Locate the cell with the specified text and output its [x, y] center coordinate. 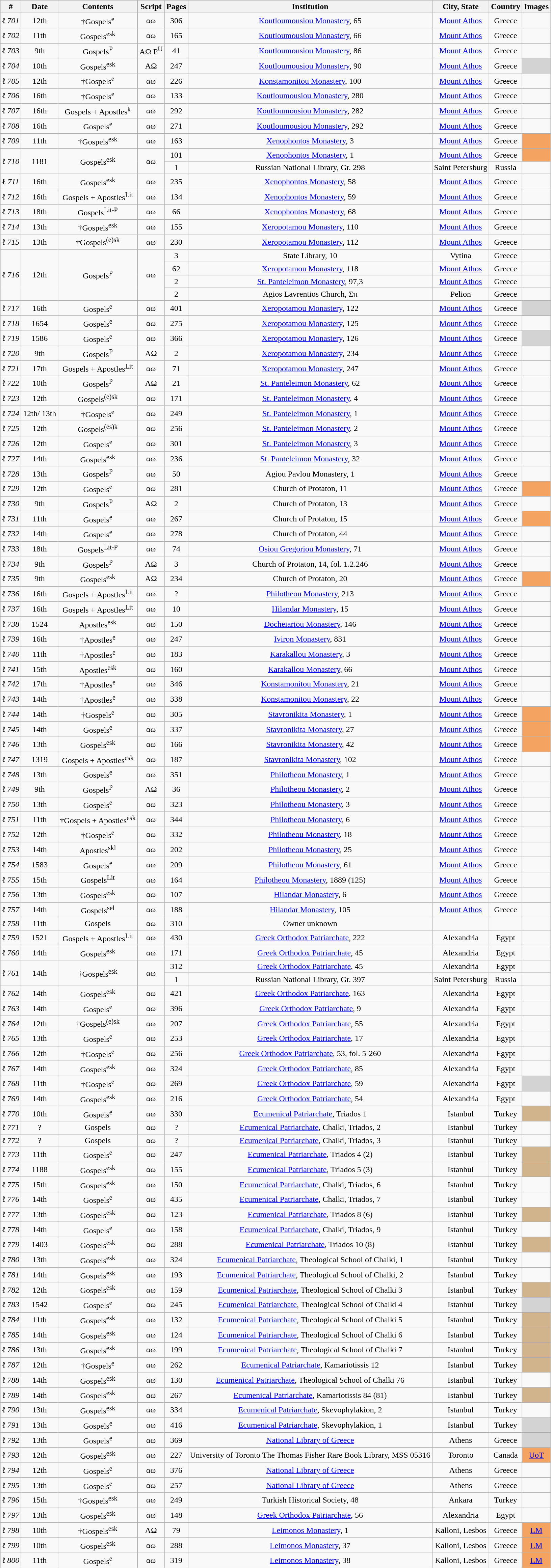
ℓ 711 [11, 182]
Philotheou Monastery, 6 [310, 819]
ℓ 703 [11, 51]
Agiou Pavlou Monastery, 1 [310, 474]
ℓ 719 [11, 338]
Pages [176, 7]
369 [176, 1440]
107 [176, 895]
148 [176, 1515]
Greek Orthodox Patriarchate, 59 [310, 1083]
Koutloumousiou Monastery, 66 [310, 36]
275 [176, 323]
University of Toronto The Thomas Fisher Rare Book Library, MSS 05316 [310, 1455]
GospelsLit [98, 880]
332 [176, 834]
ℓ 714 [11, 227]
Church of Protaton, 20 [310, 579]
271 [176, 126]
21 [176, 383]
401 [176, 308]
130 [176, 1380]
396 [176, 1008]
ℓ 736 [11, 594]
Xenophontos Monastery, 3 [310, 141]
Leimonos Monastery, 37 [310, 1546]
Koutloumousiou Monastery, 282 [310, 111]
334 [176, 1410]
ℓ 799 [11, 1546]
ℓ 716 [11, 275]
Stavronikita Monastery, 102 [310, 759]
St. Panteleimon Monastery, 2 [310, 429]
Xeropotamou Monastery, 110 [310, 227]
ℓ 778 [11, 1230]
ℓ 742 [11, 684]
134 [176, 196]
10 [176, 609]
ℓ 708 [11, 126]
Contents [98, 7]
ℓ 793 [11, 1455]
Date [40, 7]
ℓ 790 [11, 1410]
Apostlesskl [98, 850]
Ecumenical Patriarchate, Skevophylakion, 2 [310, 1410]
351 [176, 774]
133 [176, 96]
ℓ 756 [11, 895]
Ecumenical Patriarchate, Triados 4 (2) [310, 1154]
ℓ 709 [11, 141]
Koutloumousiou Monastery, 65 [310, 21]
Philotheou Monastery, 25 [310, 850]
Karakallou Monastery, 66 [310, 669]
ℓ 781 [11, 1275]
ℓ 794 [11, 1470]
Ecumenical Patriarchate, Theological School of Chalki 5 [310, 1320]
227 [176, 1455]
ℓ 730 [11, 504]
Philotheou Monastery, 3 [310, 805]
ℓ 744 [11, 714]
ℓ 791 [11, 1425]
ℓ 733 [11, 549]
Toronto [461, 1455]
163 [176, 141]
160 [176, 669]
Ecumenical Patriarchate, Chalki, Triados, 6 [310, 1185]
†Gospels + Apostlesesk [98, 819]
ΑΩ PU [151, 51]
Karakallou Monastery, 3 [310, 654]
301 [176, 443]
ℓ 705 [11, 81]
1319 [40, 759]
Stavronikita Monastery, 42 [310, 745]
Xeropotamou Monastery, 122 [310, 308]
ℓ 748 [11, 774]
79 [176, 1530]
Ecumenical Patriarchate, Theological School of Chalki 3 [310, 1290]
Konstamonitou Monastery, 100 [310, 81]
ℓ 769 [11, 1099]
Gospels(es)k [98, 429]
1181 [40, 161]
Koutloumousiou Monastery, 86 [310, 51]
202 [176, 850]
Xeropotamou Monastery, 112 [310, 242]
41 [176, 51]
ℓ 735 [11, 579]
ℓ 772 [11, 1140]
1586 [40, 338]
435 [176, 1199]
310 [176, 924]
Greek Orthodox Patriarchate, 163 [310, 994]
ℓ 706 [11, 96]
ℓ 800 [11, 1561]
ℓ 701 [11, 21]
Images [536, 7]
Greek Orthodox Patriarchate, 17 [310, 1039]
Ankara [461, 1501]
ℓ 770 [11, 1114]
ℓ 737 [11, 609]
ℓ 755 [11, 880]
209 [176, 865]
Koutloumousiou Monastery, 280 [310, 96]
ℓ 783 [11, 1305]
ℓ 739 [11, 639]
158 [176, 1230]
1654 [40, 323]
# [11, 7]
Ecumenical Patriarchate, Theological School of Chalki, 1 [310, 1260]
Xeropotamou Monastery, 118 [310, 269]
Ecumenical Patriarchate, Theological School of Chalki 6 [310, 1335]
344 [176, 819]
Russian National Library, Gr. 298 [310, 168]
1524 [40, 624]
ℓ 713 [11, 212]
430 [176, 938]
ℓ 712 [11, 196]
235 [176, 182]
ℓ 731 [11, 519]
Church of Protaton, 13 [310, 504]
123 [176, 1214]
71 [176, 369]
Gospels + Apostlesk [98, 111]
Philotheou Monastery, 61 [310, 865]
Gospelssel [98, 910]
Vytina [461, 256]
Russian National Library, Gr. 397 [310, 979]
ℓ 726 [11, 443]
12th/ 13th [40, 414]
UoT [536, 1455]
ℓ 738 [11, 624]
ℓ 764 [11, 1023]
Xeropotamou Monastery, 126 [310, 338]
257 [176, 1485]
ℓ 797 [11, 1515]
Hilandar Monastery, 15 [310, 609]
ℓ 740 [11, 654]
Gospels + Apostlesesk [98, 759]
Gospels(e)sk [98, 398]
ℓ 728 [11, 474]
Philotheou Monastery, 18 [310, 834]
Konstamonitou Monastery, 22 [310, 699]
ℓ 780 [11, 1260]
319 [176, 1561]
ℓ 768 [11, 1083]
Greek Orthodox Patriarchate, 54 [310, 1099]
323 [176, 805]
346 [176, 684]
ℓ 796 [11, 1501]
166 [176, 745]
Philotheou Monastery, 213 [310, 594]
Ecumenical Patriarchate, Triados 1 [310, 1114]
Ecumenical Patriarchate, Theological School of Chalki 76 [310, 1380]
St. Panteleimon Monastery, 62 [310, 383]
Agios Lavrentios Church, Σπ [310, 294]
366 [176, 338]
Osiou Gregoriou Monastery, 71 [310, 549]
Ecumenical Patriarchate, Skevophylakion, 1 [310, 1425]
ℓ 721 [11, 369]
1542 [40, 1305]
ℓ 753 [11, 850]
ℓ 787 [11, 1365]
Ecumenical Patriarchate, Theological School of Chalki 7 [310, 1350]
421 [176, 994]
245 [176, 1305]
Greek Orthodox Patriarchate, 9 [310, 1008]
183 [176, 654]
36 [176, 790]
ℓ 715 [11, 242]
ℓ 722 [11, 383]
Xeropotamou Monastery, 125 [310, 323]
ℓ 777 [11, 1214]
Greek Orthodox Patriarchate, 53, fol. 5-260 [310, 1054]
Hilandar Monastery, 105 [310, 910]
165 [176, 36]
ℓ 732 [11, 534]
1583 [40, 865]
ℓ 746 [11, 745]
ℓ 707 [11, 111]
ℓ 776 [11, 1199]
124 [176, 1335]
Xenophontos Monastery, 59 [310, 196]
St. Panteleimon Monastery, 3 [310, 443]
State Library, 10 [310, 256]
Church of Protaton, 15 [310, 519]
ℓ 774 [11, 1170]
ℓ 702 [11, 36]
312 [176, 967]
ℓ 788 [11, 1380]
ℓ 765 [11, 1039]
ℓ 792 [11, 1440]
187 [176, 759]
Ecumenical Patriarchate, Chalki, Triados, 7 [310, 1199]
1403 [40, 1245]
ℓ 758 [11, 924]
253 [176, 1039]
ℓ 752 [11, 834]
ℓ 749 [11, 790]
ℓ 741 [11, 669]
132 [176, 1320]
ℓ 782 [11, 1290]
ℓ 727 [11, 458]
ℓ 785 [11, 1335]
Script [151, 7]
ℓ 767 [11, 1069]
ℓ 784 [11, 1320]
Xenophontos Monastery, 1 [310, 155]
50 [176, 474]
Greek Orthodox Patriarchate, 85 [310, 1069]
305 [176, 714]
Ecumenical Patriarchate, Chalki, Triados, 3 [310, 1140]
Ecumenical Patriarchate, Theological School of Chalki, 2 [310, 1275]
278 [176, 534]
ℓ 725 [11, 429]
330 [176, 1114]
Greek Orthodox Patriarchate, 222 [310, 938]
St. Panteleimon Monastery, 4 [310, 398]
Greek Orthodox Patriarchate, 56 [310, 1515]
ℓ 786 [11, 1350]
Ecumenical Patriarchate, Triados 10 (8) [310, 1245]
Ecumenical Patriarchate, Chalki, Triados, 9 [310, 1230]
ℓ 798 [11, 1530]
Xenophontos Monastery, 68 [310, 212]
230 [176, 242]
Greek Orthodox Patriarchate, 55 [310, 1023]
164 [176, 880]
Leimonos Monastery, 1 [310, 1530]
ℓ 757 [11, 910]
Koutloumousiou Monastery, 292 [310, 126]
188 [176, 910]
Ecumenical Patriarchate, Kamariotissis 84 (81) [310, 1395]
ℓ 771 [11, 1128]
236 [176, 458]
Ecumenical Patriarchate, Theological School of Chalki 4 [310, 1305]
ℓ 724 [11, 414]
74 [176, 549]
Ecumenical Patriarchate, Chalki, Triados, 2 [310, 1128]
281 [176, 489]
Philotheou Monastery, 1 [310, 774]
ℓ 762 [11, 994]
Ecumenical Patriarchate, Triados 8 (6) [310, 1214]
Konstamonitou Monastery, 21 [310, 684]
Xenophontos Monastery, 58 [310, 182]
Ecumenical Patriarchate, Kamariotissis 12 [310, 1365]
ℓ 773 [11, 1154]
ℓ 795 [11, 1485]
Xeropotamou Monastery, 247 [310, 369]
St. Panteleimon Monastery, 32 [310, 458]
226 [176, 81]
Owner unknown [310, 924]
ℓ 789 [11, 1395]
Canada [506, 1455]
ℓ 729 [11, 489]
ℓ 723 [11, 398]
262 [176, 1365]
62 [176, 269]
ℓ 766 [11, 1054]
Turkish Historical Society, 48 [310, 1501]
ℓ 743 [11, 699]
234 [176, 579]
ℓ 761 [11, 973]
66 [176, 212]
1521 [40, 938]
338 [176, 699]
199 [176, 1350]
216 [176, 1099]
Philotheou Monastery, 1889 (125) [310, 880]
St. Panteleimon Monastery, 1 [310, 414]
Docheiariou Monastery, 146 [310, 624]
Philotheou Monastery, 2 [310, 790]
292 [176, 111]
159 [176, 1290]
St. Panteleimon Monastery, 97,3 [310, 281]
City, State [461, 7]
ℓ 754 [11, 865]
Church of Protaton, 14, fol. 1.2.246 [310, 564]
Stavronikita Monastery, 1 [310, 714]
Iviron Monastery, 831 [310, 639]
ℓ 779 [11, 1245]
Country [506, 7]
Pelion [461, 294]
ℓ 775 [11, 1185]
Hilandar Monastery, 6 [310, 895]
376 [176, 1470]
ℓ 704 [11, 65]
Institution [310, 7]
ℓ 720 [11, 354]
ℓ 745 [11, 729]
101 [176, 155]
Ecumenical Patriarchate, Triados 5 (3) [310, 1170]
ℓ 747 [11, 759]
Stavronikita Monastery, 27 [310, 729]
416 [176, 1425]
207 [176, 1023]
ℓ 750 [11, 805]
ℓ 759 [11, 938]
ℓ 751 [11, 819]
ℓ 763 [11, 1008]
Church of Protaton, 44 [310, 534]
ℓ 717 [11, 308]
Leimonos Monastery, 38 [310, 1561]
Church of Protaton, 11 [310, 489]
1188 [40, 1170]
ℓ 734 [11, 564]
Xeropotamou Monastery, 234 [310, 354]
ℓ 718 [11, 323]
Koutloumousiou Monastery, 90 [310, 65]
ℓ 710 [11, 161]
269 [176, 1083]
337 [176, 729]
ℓ 760 [11, 952]
193 [176, 1275]
306 [176, 21]
